Output the (x, y) coordinate of the center of the cell containing the given text.  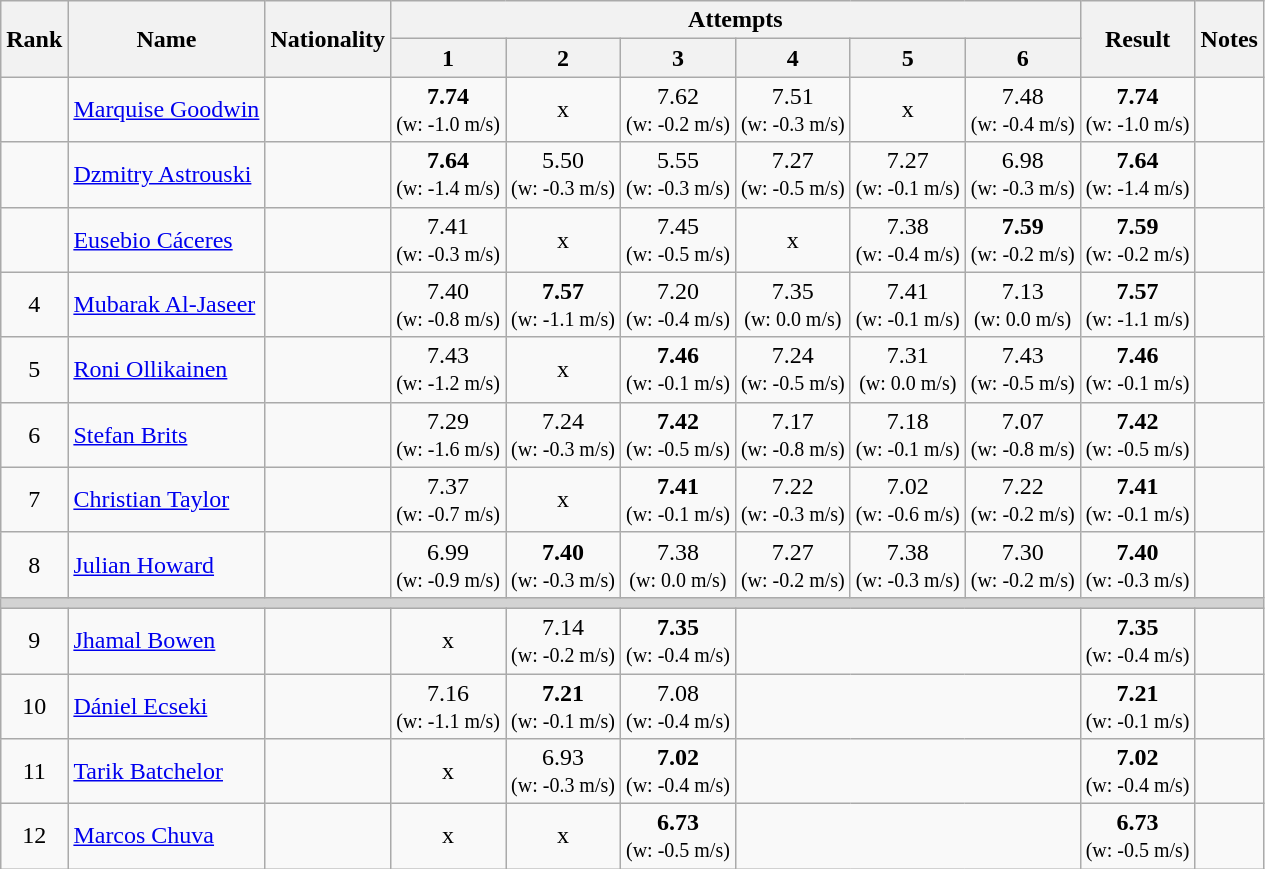
Jhamal Bowen (166, 640)
7 (34, 500)
7.45(w: -0.5 m/s) (678, 240)
7.21 (w: -0.1 m/s) (1138, 706)
7.24(w: -0.5 m/s) (792, 370)
7.22(w: -0.3 m/s) (792, 500)
7.02(w: -0.6 m/s) (908, 500)
7.35(w: -0.4 m/s) (678, 640)
Notes (1229, 39)
7.57(w: -1.1 m/s) (564, 304)
7.42(w: -0.5 m/s) (678, 434)
7.43(w: -1.2 m/s) (448, 370)
2 (564, 58)
5.50(w: -0.3 m/s) (564, 174)
7.22(w: -0.2 m/s) (1022, 500)
Julian Howard (166, 564)
7.64 (w: -1.4 m/s) (1138, 174)
Name (166, 39)
7.24(w: -0.3 m/s) (564, 434)
7.42 (w: -0.5 m/s) (1138, 434)
Nationality (328, 39)
11 (34, 772)
7.38(w: 0.0 m/s) (678, 564)
7.43(w: -0.5 m/s) (1022, 370)
7.74 (w: -1.0 m/s) (1138, 110)
7.62(w: -0.2 m/s) (678, 110)
7.14(w: -0.2 m/s) (564, 640)
7.17(w: -0.8 m/s) (792, 434)
Result (1138, 39)
6.99(w: -0.9 m/s) (448, 564)
12 (34, 836)
7.64(w: -1.4 m/s) (448, 174)
6.93(w: -0.3 m/s) (564, 772)
6.73(w: -0.5 m/s) (678, 836)
7.31(w: 0.0 m/s) (908, 370)
Dániel Ecseki (166, 706)
7.40 (w: -0.3 m/s) (1138, 564)
Marcos Chuva (166, 836)
7.30(w: -0.2 m/s) (1022, 564)
9 (34, 640)
10 (34, 706)
Dzmitry Astrouski (166, 174)
1 (448, 58)
7.57 (w: -1.1 m/s) (1138, 304)
Marquise Goodwin (166, 110)
7.51(w: -0.3 m/s) (792, 110)
7.13(w: 0.0 m/s) (1022, 304)
7.08(w: -0.4 m/s) (678, 706)
Tarik Batchelor (166, 772)
Mubarak Al-Jaseer (166, 304)
Attempts (736, 20)
7.41(w: -0.3 m/s) (448, 240)
7.02 (w: -0.4 m/s) (1138, 772)
Stefan Brits (166, 434)
3 (678, 58)
7.40(w: -0.3 m/s) (564, 564)
7.16(w: -1.1 m/s) (448, 706)
7.35 (w: -0.4 m/s) (1138, 640)
7.21(w: -0.1 m/s) (564, 706)
7.18(w: -0.1 m/s) (908, 434)
7.27(w: -0.2 m/s) (792, 564)
7.35(w: 0.0 m/s) (792, 304)
6.98(w: -0.3 m/s) (1022, 174)
Christian Taylor (166, 500)
5.55(w: -0.3 m/s) (678, 174)
7.29(w: -1.6 m/s) (448, 434)
Rank (34, 39)
8 (34, 564)
7.07(w: -0.8 m/s) (1022, 434)
6.73 (w: -0.5 m/s) (1138, 836)
Roni Ollikainen (166, 370)
7.59(w: -0.2 m/s) (1022, 240)
7.46 (w: -0.1 m/s) (1138, 370)
7.41 (w: -0.1 m/s) (1138, 500)
7.46(w: -0.1 m/s) (678, 370)
7.02(w: -0.4 m/s) (678, 772)
7.20(w: -0.4 m/s) (678, 304)
7.27(w: -0.1 m/s) (908, 174)
7.59 (w: -0.2 m/s) (1138, 240)
7.74(w: -1.0 m/s) (448, 110)
7.27(w: -0.5 m/s) (792, 174)
7.38(w: -0.3 m/s) (908, 564)
7.48(w: -0.4 m/s) (1022, 110)
7.40(w: -0.8 m/s) (448, 304)
7.38(w: -0.4 m/s) (908, 240)
7.37(w: -0.7 m/s) (448, 500)
Eusebio Cáceres (166, 240)
